Pinpoint the cell where the given text exists, returning its (X, Y) midpoint coordinate. 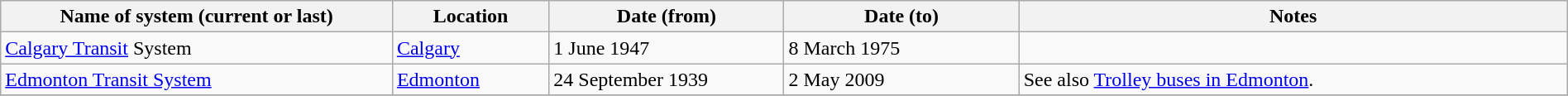
Name of system (current or last) (197, 17)
Edmonton Transit System (197, 79)
Calgary Transit System (197, 48)
8 March 1975 (901, 48)
Calgary (470, 48)
See also Trolley buses in Edmonton. (1293, 79)
24 September 1939 (667, 79)
Edmonton (470, 79)
1 June 1947 (667, 48)
Location (470, 17)
Notes (1293, 17)
2 May 2009 (901, 79)
Date (from) (667, 17)
Date (to) (901, 17)
